Capture the cell that displays the provided text and extract its [x, y] central coordinate. 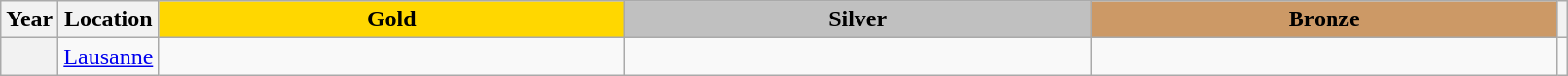
Gold [391, 19]
Year [29, 19]
Bronze [1324, 19]
Silver [858, 19]
Location [109, 19]
Lausanne [109, 57]
